Extract the (x, y) coordinate from the center of the cell holding the provided text.  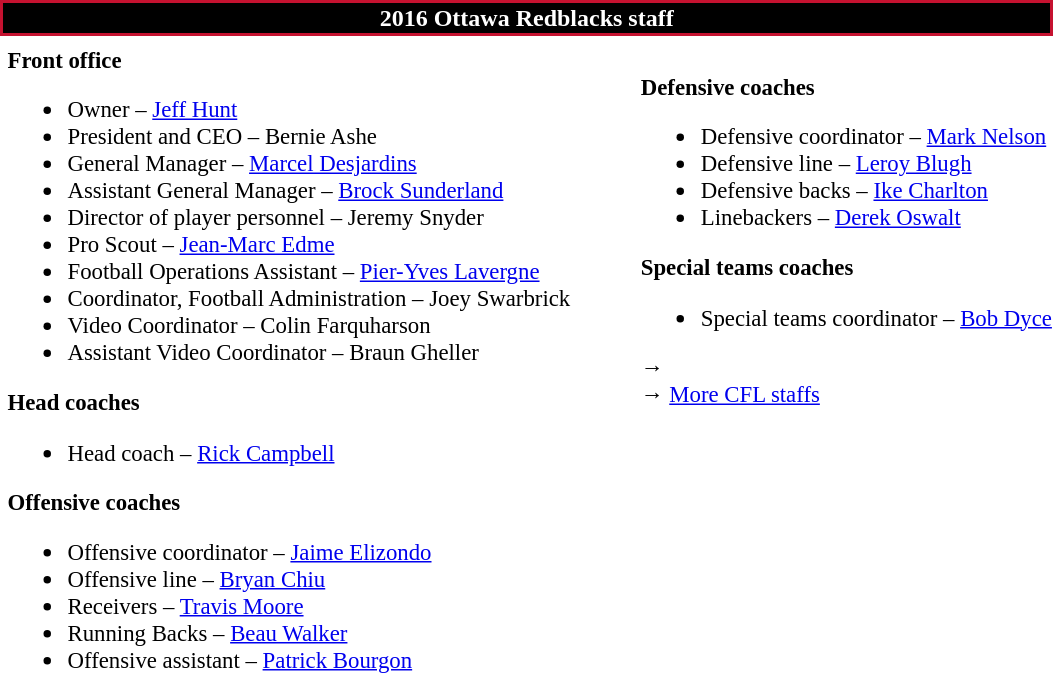
2016 Ottawa Redblacks staff (526, 18)
